Identify which cell holds the provided text, then report its (x, y) central coordinate. 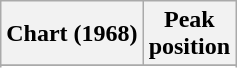
Chart (1968) (72, 34)
Peak position (189, 34)
